Return the [X, Y] coordinate for the center point of the cell that contains the specified text.  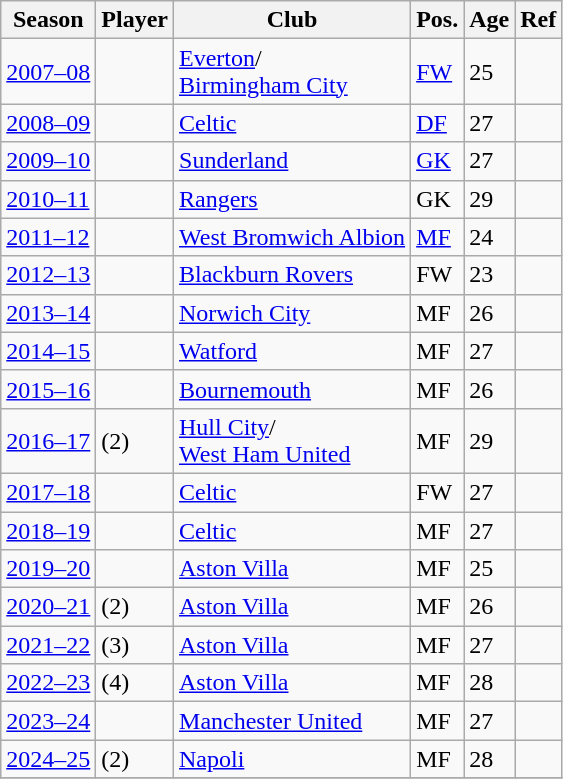
Napoli [292, 759]
Bournemouth [292, 389]
2019–20 [48, 569]
2023–24 [48, 721]
Rangers [292, 199]
2008–09 [48, 123]
2012–13 [48, 275]
24 [490, 237]
Season [48, 20]
DF [438, 123]
Age [490, 20]
Norwich City [292, 313]
2007–08 [48, 72]
Pos. [438, 20]
2013–14 [48, 313]
2011–12 [48, 237]
23 [490, 275]
Ref [538, 20]
Manchester United [292, 721]
2017–18 [48, 492]
2014–15 [48, 351]
(3) [135, 645]
2015–16 [48, 389]
2022–23 [48, 683]
Blackburn Rovers [292, 275]
2009–10 [48, 161]
2016–17 [48, 440]
Everton/Birmingham City [292, 72]
Player [135, 20]
2010–11 [48, 199]
2018–19 [48, 531]
(4) [135, 683]
Club [292, 20]
Watford [292, 351]
Hull City/West Ham United [292, 440]
Sunderland [292, 161]
West Bromwich Albion [292, 237]
2021–22 [48, 645]
2020–21 [48, 607]
2024–25 [48, 759]
